Locate the cell with the specified text and output its [X, Y] center coordinate. 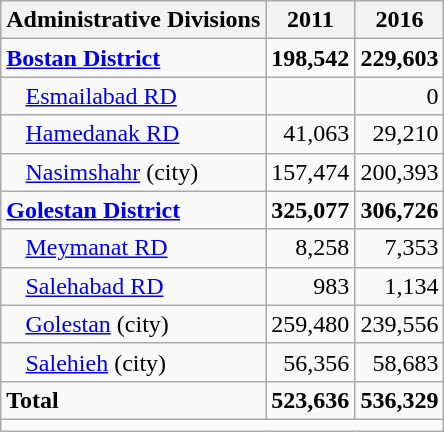
536,329 [400, 400]
29,210 [400, 134]
Meymanat RD [134, 248]
983 [310, 286]
2016 [400, 20]
198,542 [310, 58]
Bostan District [134, 58]
259,480 [310, 324]
8,258 [310, 248]
Hamedanak RD [134, 134]
Total [134, 400]
Salehabad RD [134, 286]
58,683 [400, 362]
7,353 [400, 248]
Nasimshahr (city) [134, 172]
229,603 [400, 58]
56,356 [310, 362]
Esmailabad RD [134, 96]
325,077 [310, 210]
306,726 [400, 210]
Salehieh (city) [134, 362]
523,636 [310, 400]
Golestan (city) [134, 324]
239,556 [400, 324]
1,134 [400, 286]
0 [400, 96]
157,474 [310, 172]
Golestan District [134, 210]
200,393 [400, 172]
41,063 [310, 134]
2011 [310, 20]
Administrative Divisions [134, 20]
